Search for the cell housing the specified text and yield its [X, Y] center coordinate. 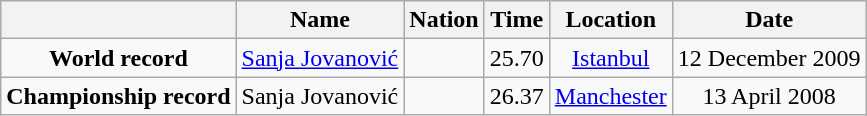
26.37 [516, 96]
Manchester [610, 96]
Location [610, 20]
Championship record [118, 96]
12 December 2009 [769, 58]
Time [516, 20]
25.70 [516, 58]
Istanbul [610, 58]
Nation [444, 20]
13 April 2008 [769, 96]
World record [118, 58]
Name [320, 20]
Date [769, 20]
